Find where the given text appears and provide that cell's center as [x, y] coordinate. 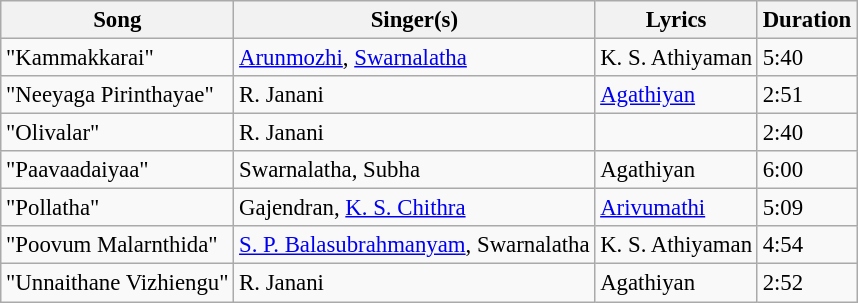
"Unnaithane Vizhiengu" [118, 283]
5:09 [806, 208]
"Pollatha" [118, 208]
5:40 [806, 58]
"Olivalar" [118, 133]
2:51 [806, 95]
"Kammakkarai" [118, 58]
Arunmozhi, Swarnalatha [414, 58]
S. P. Balasubrahmanyam, Swarnalatha [414, 245]
Song [118, 20]
4:54 [806, 245]
Gajendran, K. S. Chithra [414, 208]
"Neeyaga Pirinthayae" [118, 95]
"Poovum Malarnthida" [118, 245]
2:40 [806, 133]
Lyrics [676, 20]
Duration [806, 20]
2:52 [806, 283]
"Paavaadaiyaa" [118, 170]
Swarnalatha, Subha [414, 170]
6:00 [806, 170]
Singer(s) [414, 20]
Arivumathi [676, 208]
